Capture the cell that displays the provided text and extract its [X, Y] central coordinate. 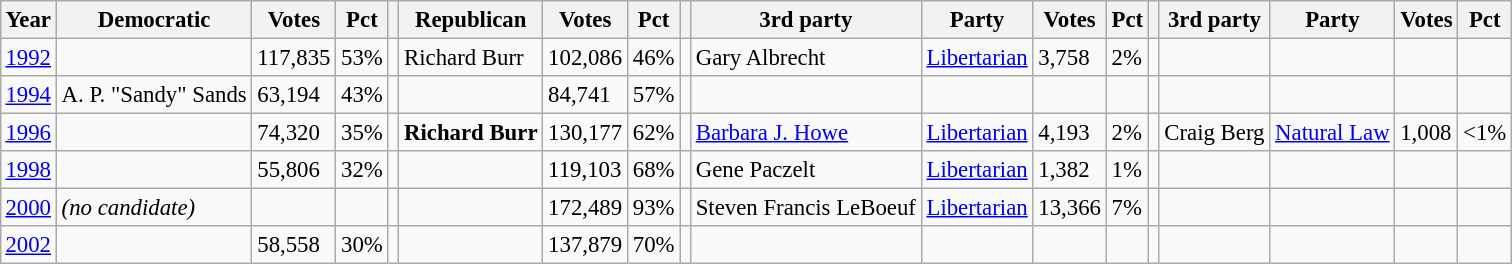
1,008 [1426, 133]
1994 [28, 95]
4,193 [1070, 133]
70% [653, 245]
119,103 [586, 170]
84,741 [586, 95]
102,086 [586, 57]
Democratic [154, 20]
74,320 [294, 133]
1996 [28, 133]
55,806 [294, 170]
Republican [471, 20]
Craig Berg [1214, 133]
Gene Paczelt [806, 170]
93% [653, 208]
46% [653, 57]
117,835 [294, 57]
Barbara J. Howe [806, 133]
62% [653, 133]
Year [28, 20]
32% [362, 170]
30% [362, 245]
1% [1127, 170]
1992 [28, 57]
1,382 [1070, 170]
Gary Albrecht [806, 57]
1998 [28, 170]
57% [653, 95]
172,489 [586, 208]
(no candidate) [154, 208]
Steven Francis LeBoeuf [806, 208]
68% [653, 170]
Natural Law [1332, 133]
13,366 [1070, 208]
2000 [28, 208]
7% [1127, 208]
3,758 [1070, 57]
63,194 [294, 95]
53% [362, 57]
<1% [1485, 133]
35% [362, 133]
43% [362, 95]
A. P. "Sandy" Sands [154, 95]
58,558 [294, 245]
137,879 [586, 245]
130,177 [586, 133]
2002 [28, 245]
